For the text-containing cell, return its midpoint in [X, Y] coordinate format. 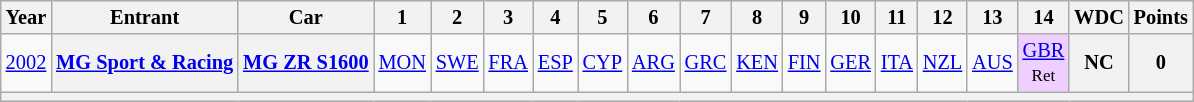
GRC [706, 63]
Points [1161, 17]
Year [26, 17]
GBRRet [1044, 63]
0 [1161, 63]
SWE [458, 63]
Entrant [144, 17]
2 [458, 17]
3 [508, 17]
CYP [602, 63]
GER [850, 63]
Car [306, 17]
4 [556, 17]
12 [942, 17]
13 [992, 17]
MON [402, 63]
ESP [556, 63]
NC [1099, 63]
MG ZR S1600 [306, 63]
14 [1044, 17]
FRA [508, 63]
ARG [654, 63]
ITA [897, 63]
MG Sport & Racing [144, 63]
NZL [942, 63]
10 [850, 17]
2002 [26, 63]
FIN [804, 63]
KEN [757, 63]
5 [602, 17]
9 [804, 17]
11 [897, 17]
1 [402, 17]
6 [654, 17]
AUS [992, 63]
7 [706, 17]
8 [757, 17]
WDC [1099, 17]
